Extract the [X, Y] coordinate from the center of the cell holding the provided text.  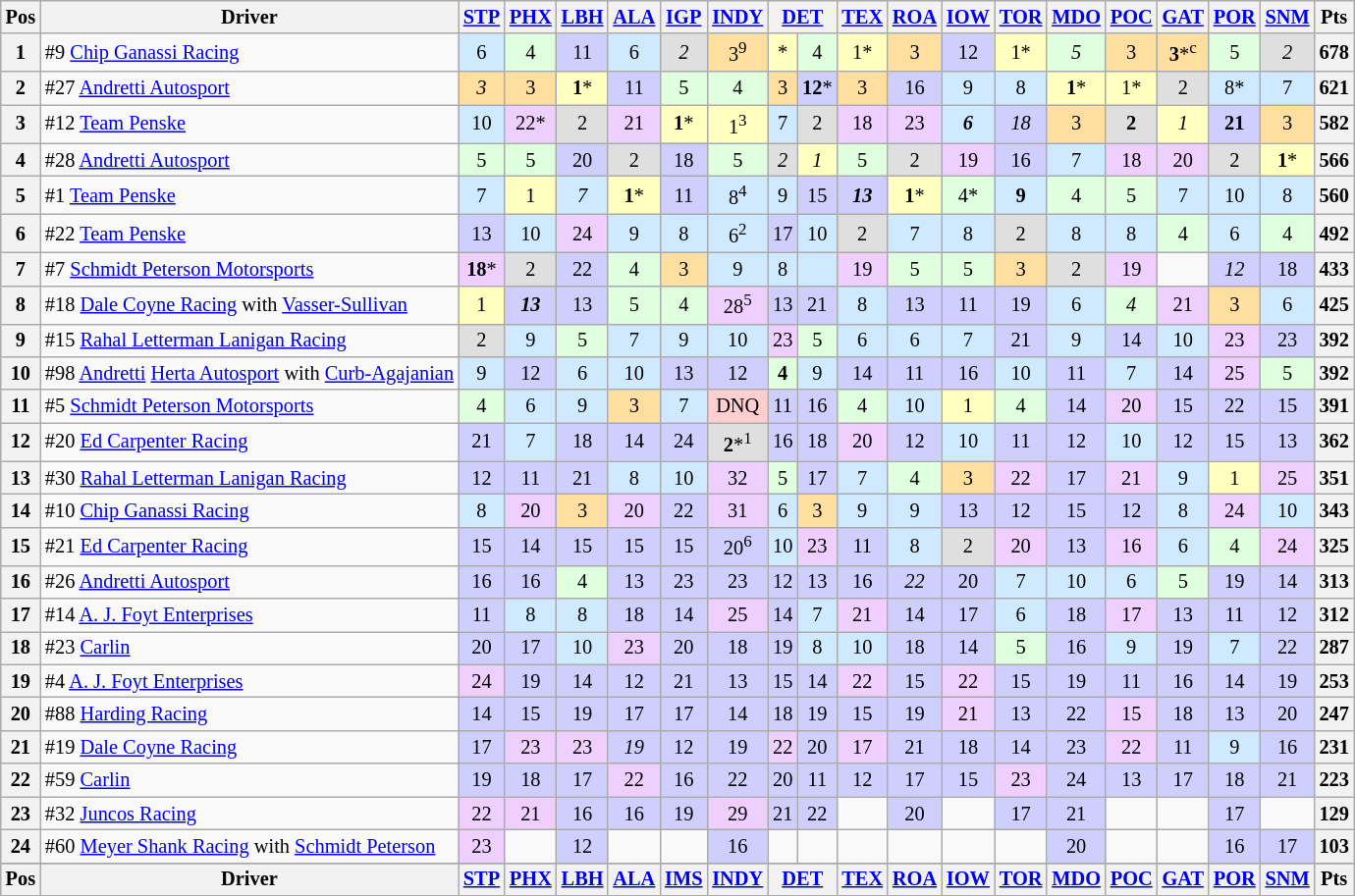
2*1 [737, 442]
#22 Team Penske [249, 234]
247 [1334, 714]
206 [737, 546]
#28 Andretti Autosport [249, 160]
433 [1334, 269]
#4 A. J. Foyt Enterprises [249, 681]
582 [1334, 124]
362 [1334, 442]
#5 Schmidt Peterson Motorsports [249, 406]
84 [737, 194]
#20 Ed Carpenter Racing [249, 442]
DNQ [737, 406]
#1 Team Penske [249, 194]
253 [1334, 681]
287 [1334, 648]
12* [817, 88]
IMS [683, 879]
#88 Harding Racing [249, 714]
62 [737, 234]
678 [1334, 53]
#9 Chip Ganassi Racing [249, 53]
#98 Andretti Herta Autosport with Curb-Agajanian [249, 373]
* [783, 53]
18* [481, 269]
#21 Ed Carpenter Racing [249, 546]
4* [968, 194]
8* [1235, 88]
#19 Dale Coyne Racing [249, 747]
343 [1334, 510]
312 [1334, 615]
#30 Rahal Letterman Lanigan Racing [249, 478]
IGP [683, 17]
425 [1334, 304]
#60 Meyer Shank Racing with Schmidt Peterson [249, 846]
325 [1334, 546]
129 [1334, 814]
285 [737, 304]
492 [1334, 234]
103 [1334, 846]
#26 Andretti Autosport [249, 582]
#10 Chip Ganassi Racing [249, 510]
#59 Carlin [249, 780]
3*c [1183, 53]
#14 A. J. Foyt Enterprises [249, 615]
560 [1334, 194]
22* [530, 124]
#27 Andretti Autosport [249, 88]
223 [1334, 780]
#32 Juncos Racing [249, 814]
566 [1334, 160]
#23 Carlin [249, 648]
621 [1334, 88]
29 [737, 814]
231 [1334, 747]
#18 Dale Coyne Racing with Vasser-Sullivan [249, 304]
351 [1334, 478]
#15 Rahal Letterman Lanigan Racing [249, 341]
#12 Team Penske [249, 124]
#7 Schmidt Peterson Motorsports [249, 269]
391 [1334, 406]
32 [737, 478]
313 [1334, 582]
39 [737, 53]
31 [737, 510]
